Return the [X, Y] coordinate for the center point of the cell that contains the specified text.  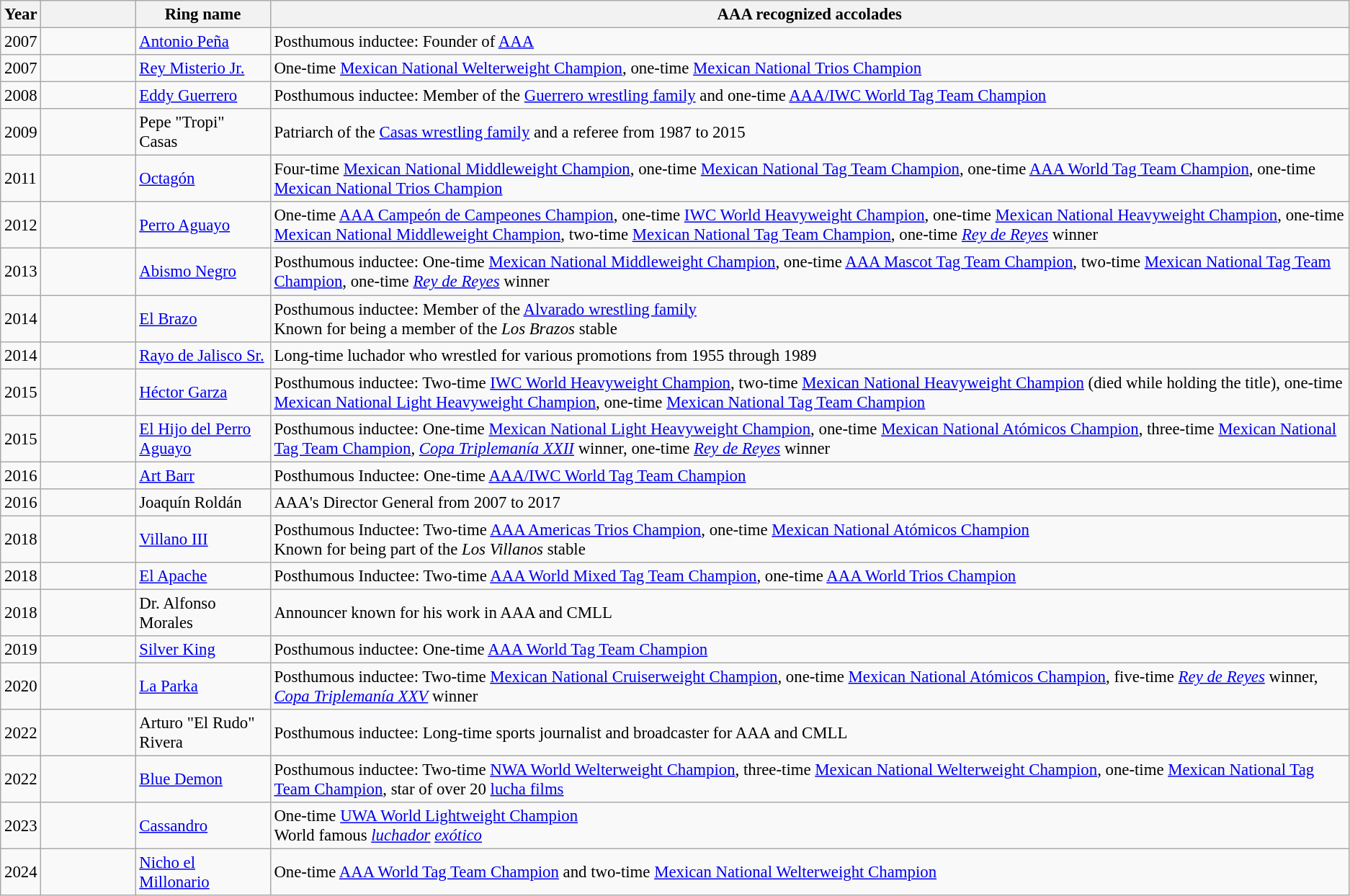
Blue Demon [203, 779]
One-time AAA World Tag Team Champion and two-time Mexican National Welterweight Champion [810, 873]
One-time UWA World Lightweight ChampionWorld famous luchador exótico [810, 825]
Arturo "El Rudo" Rivera [203, 733]
Abismo Negro [203, 272]
Patriarch of the Casas wrestling family and a referee from 1987 to 2015 [810, 133]
2008 [21, 96]
2012 [21, 225]
Ring name [203, 14]
Joaquín Roldán [203, 503]
Héctor Garza [203, 392]
El Hijo del Perro Aguayo [203, 438]
Year [21, 14]
2023 [21, 825]
Posthumous inductee: One-time AAA World Tag Team Champion [810, 650]
Posthumous Inductee: Two-time AAA World Mixed Tag Team Champion, one-time AAA World Trios Champion [810, 576]
Announcer known for his work in AAA and CMLL [810, 612]
2024 [21, 873]
La Parka [203, 687]
Posthumous inductee: Member of the Guerrero wrestling family and one-time AAA/IWC World Tag Team Champion [810, 96]
2009 [21, 133]
2019 [21, 650]
Posthumous inductee: Long-time sports journalist and broadcaster for AAA and CMLL [810, 733]
Antonio Peña [203, 42]
El Brazo [203, 318]
Perro Aguayo [203, 225]
Villano III [203, 539]
Posthumous inductee: Member of the Alvarado wrestling familyKnown for being a member of the Los Brazos stable [810, 318]
2020 [21, 687]
Posthumous inductee: Founder of AAA [810, 42]
Posthumous Inductee: One-time AAA/IWC World Tag Team Champion [810, 475]
One-time Mexican National Welterweight Champion, one-time Mexican National Trios Champion [810, 68]
Octagón [203, 179]
Dr. Alfonso Morales [203, 612]
Art Barr [203, 475]
Rayo de Jalisco Sr. [203, 355]
Rey Misterio Jr. [203, 68]
Nicho el Millonario [203, 873]
AAA's Director General from 2007 to 2017 [810, 503]
2011 [21, 179]
AAA recognized accolades [810, 14]
Pepe "Tropi" Casas [203, 133]
Long-time luchador who wrestled for various promotions from 1955 through 1989 [810, 355]
Eddy Guerrero [203, 96]
2013 [21, 272]
Silver King [203, 650]
Cassandro [203, 825]
Posthumous Inductee: Two-time AAA Americas Trios Champion, one-time Mexican National Atómicos ChampionKnown for being part of the Los Villanos stable [810, 539]
El Apache [203, 576]
